Provide the (X, Y) coordinate of the cell's center where the given text is located.  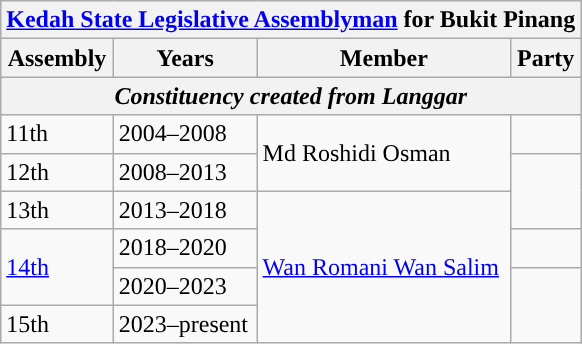
14th (57, 267)
Wan Romani Wan Salim (384, 267)
Party (546, 58)
2020–2023 (185, 286)
Kedah State Legislative Assemblyman for Bukit Pinang (291, 20)
2023–present (185, 324)
2018–2020 (185, 248)
2013–2018 (185, 210)
11th (57, 134)
12th (57, 172)
Years (185, 58)
13th (57, 210)
Member (384, 58)
2004–2008 (185, 134)
2008–2013 (185, 172)
15th (57, 324)
Constituency created from Langgar (291, 96)
Assembly (57, 58)
Md Roshidi Osman (384, 153)
